Find where the given text appears and provide that cell's center as (x, y) coordinate. 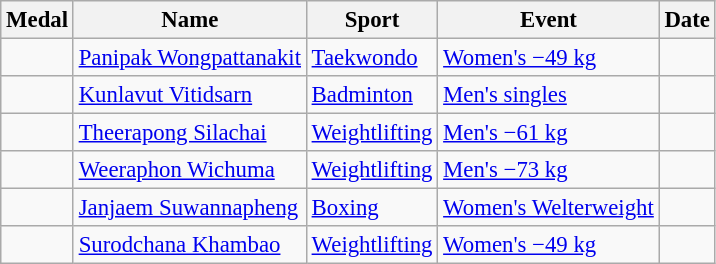
Men's singles (548, 95)
Sport (372, 20)
Date (687, 20)
Men's −73 kg (548, 170)
Event (548, 20)
Panipak Wongpattanakit (190, 58)
Medal (38, 20)
Janjaem Suwannapheng (190, 208)
Surodchana Khambao (190, 245)
Taekwondo (372, 58)
Women's Welterweight (548, 208)
Name (190, 20)
Badminton (372, 95)
Theerapong Silachai (190, 133)
Men's −61 kg (548, 133)
Weeraphon Wichuma (190, 170)
Boxing (372, 208)
Kunlavut Vitidsarn (190, 95)
